For the text-containing cell, return its midpoint in [X, Y] coordinate format. 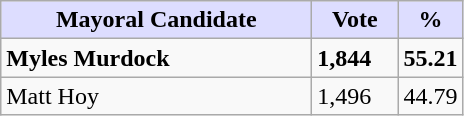
55.21 [430, 58]
Matt Hoy [156, 96]
1,844 [355, 58]
Mayoral Candidate [156, 20]
Vote [355, 20]
% [430, 20]
Myles Murdock [156, 58]
1,496 [355, 96]
44.79 [430, 96]
